Search for the cell housing the specified text and yield its (X, Y) center coordinate. 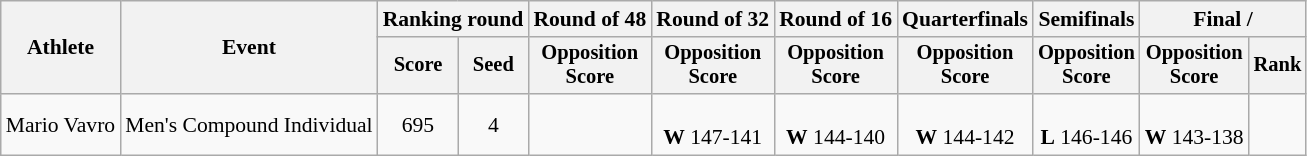
Semifinals (1086, 19)
695 (418, 124)
L 146-146 (1086, 124)
Quarterfinals (965, 19)
Final / (1224, 19)
Score (418, 66)
Round of 48 (590, 19)
Rank (1278, 66)
Round of 32 (712, 19)
Event (248, 48)
Mario Vavro (60, 124)
Men's Compound Individual (248, 124)
4 (493, 124)
W 144-142 (965, 124)
W 143-138 (1194, 124)
W 144-140 (836, 124)
Seed (493, 66)
Round of 16 (836, 19)
Ranking round (454, 19)
W 147-141 (712, 124)
Athlete (60, 48)
